For the text-containing cell, return its midpoint in [x, y] coordinate format. 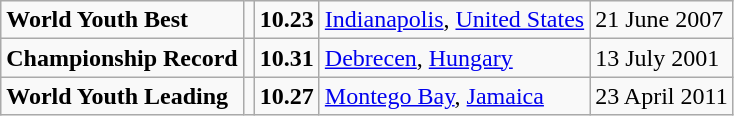
13 July 2001 [662, 58]
Montego Bay, Jamaica [454, 96]
10.31 [286, 58]
Indianapolis, United States [454, 20]
10.27 [286, 96]
21 June 2007 [662, 20]
World Youth Leading [122, 96]
23 April 2011 [662, 96]
Championship Record [122, 58]
Debrecen, Hungary [454, 58]
10.23 [286, 20]
World Youth Best [122, 20]
